For the text-containing cell, return its midpoint in [X, Y] coordinate format. 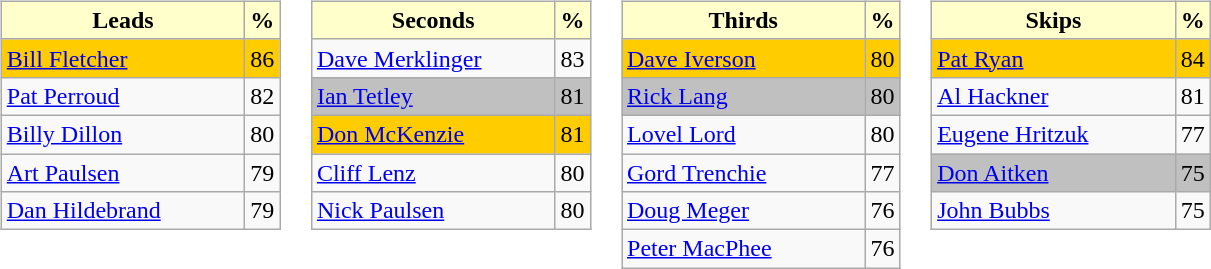
Al Hackner [1054, 96]
Dan Hildebrand [123, 211]
Rick Lang [744, 96]
Skips [1054, 20]
Pat Ryan [1054, 58]
Lovel Lord [744, 134]
Don Aitken [1054, 173]
Bill Fletcher [123, 58]
83 [572, 58]
Art Paulsen [123, 173]
84 [1192, 58]
Cliff Lenz [433, 173]
Seconds [433, 20]
Dave Merklinger [433, 58]
Nick Paulsen [433, 211]
Dave Iverson [744, 58]
Doug Meger [744, 211]
Don McKenzie [433, 134]
Billy Dillon [123, 134]
82 [262, 96]
Gord Trenchie [744, 173]
Leads [123, 20]
Thirds [744, 20]
Ian Tetley [433, 96]
Pat Perroud [123, 96]
86 [262, 58]
Peter MacPhee [744, 249]
John Bubbs [1054, 211]
Eugene Hritzuk [1054, 134]
